Search for the cell housing the specified text and yield its (x, y) center coordinate. 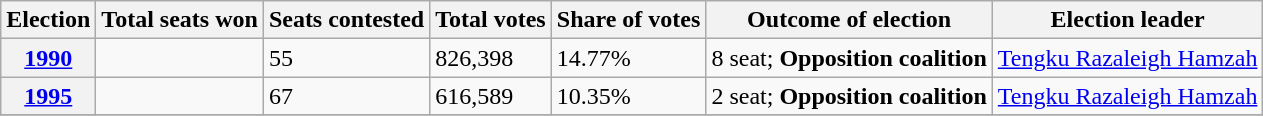
67 (346, 96)
1995 (48, 96)
14.77% (628, 58)
Share of votes (628, 20)
Outcome of election (849, 20)
Seats contested (346, 20)
10.35% (628, 96)
826,398 (491, 58)
Election (48, 20)
8 seat; Opposition coalition (849, 58)
1990 (48, 58)
Election leader (1128, 20)
55 (346, 58)
2 seat; Opposition coalition (849, 96)
616,589 (491, 96)
Total seats won (180, 20)
Total votes (491, 20)
